Return the [x, y] coordinate for the center point of the cell that contains the specified text.  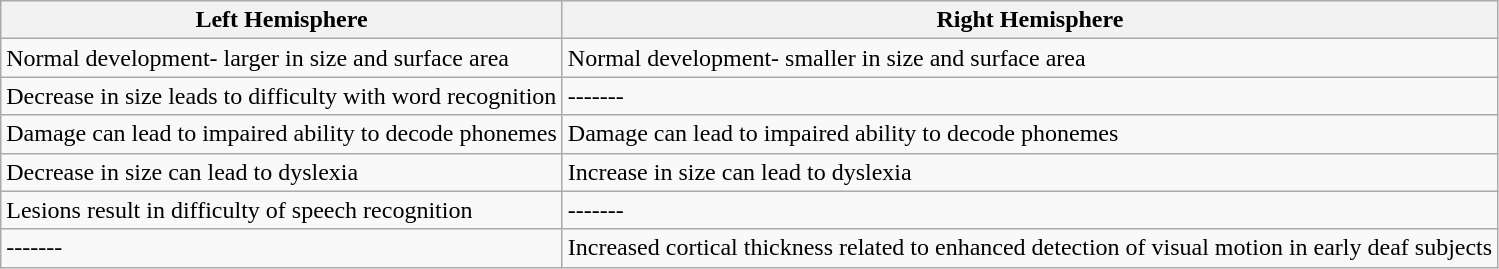
Normal development- smaller in size and surface area [1030, 58]
Lesions result in difficulty of speech recognition [282, 210]
Right Hemisphere [1030, 20]
Left Hemisphere [282, 20]
Decrease in size can lead to dyslexia [282, 172]
Increased cortical thickness related to enhanced detection of visual motion in early deaf subjects [1030, 248]
Normal development- larger in size and surface area [282, 58]
Increase in size can lead to dyslexia [1030, 172]
Decrease in size leads to difficulty with word recognition [282, 96]
